Locate the cell with the specified text and output its [x, y] center coordinate. 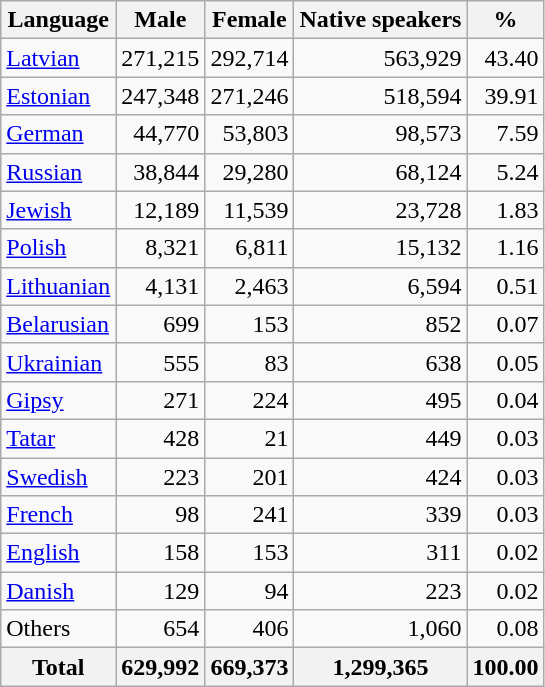
29,280 [250, 172]
7.59 [506, 134]
8,321 [160, 248]
563,929 [380, 58]
271,246 [250, 96]
Male [160, 20]
0.05 [506, 362]
98,573 [380, 134]
12,189 [160, 210]
Tatar [58, 438]
68,124 [380, 172]
Latvian [58, 58]
311 [380, 553]
Others [58, 629]
129 [160, 591]
852 [380, 324]
94 [250, 591]
21 [250, 438]
53,803 [250, 134]
6,594 [380, 286]
39.91 [506, 96]
Belarusian [58, 324]
Lithuanian [58, 286]
98 [160, 515]
201 [250, 477]
Russian [58, 172]
406 [250, 629]
1,299,365 [380, 667]
699 [160, 324]
495 [380, 400]
6,811 [250, 248]
1,060 [380, 629]
15,132 [380, 248]
Language [58, 20]
Danish [58, 591]
English [58, 553]
Female [250, 20]
271,215 [160, 58]
100.00 [506, 667]
0.04 [506, 400]
1.16 [506, 248]
German [58, 134]
44,770 [160, 134]
Estonian [58, 96]
43.40 [506, 58]
247,348 [160, 96]
Ukrainian [58, 362]
654 [160, 629]
629,992 [160, 667]
638 [380, 362]
% [506, 20]
241 [250, 515]
428 [160, 438]
11,539 [250, 210]
424 [380, 477]
Gipsy [58, 400]
1.83 [506, 210]
449 [380, 438]
French [58, 515]
555 [160, 362]
23,728 [380, 210]
Native speakers [380, 20]
Total [58, 667]
4,131 [160, 286]
292,714 [250, 58]
224 [250, 400]
271 [160, 400]
5.24 [506, 172]
0.08 [506, 629]
518,594 [380, 96]
158 [160, 553]
Swedish [58, 477]
2,463 [250, 286]
0.07 [506, 324]
Jewish [58, 210]
83 [250, 362]
Polish [58, 248]
669,373 [250, 667]
0.51 [506, 286]
339 [380, 515]
38,844 [160, 172]
